Search for the cell housing the specified text and yield its (X, Y) center coordinate. 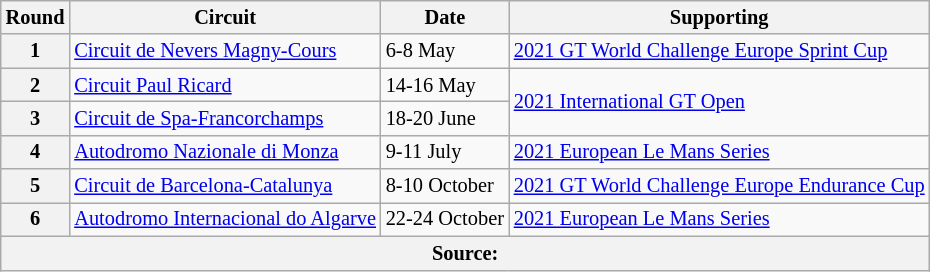
2 (36, 85)
Source: (466, 253)
Autodromo Internacional do Algarve (224, 219)
18-20 June (445, 118)
22-24 October (445, 219)
2021 International GT Open (720, 102)
Circuit Paul Ricard (224, 85)
Circuit de Barcelona-Catalunya (224, 186)
6-8 May (445, 51)
6 (36, 219)
Circuit de Nevers Magny-Cours (224, 51)
Circuit de Spa-Francorchamps (224, 118)
9-11 July (445, 152)
4 (36, 152)
8-10 October (445, 186)
14-16 May (445, 85)
2021 GT World Challenge Europe Sprint Cup (720, 51)
Circuit (224, 17)
Round (36, 17)
1 (36, 51)
2021 GT World Challenge Europe Endurance Cup (720, 186)
5 (36, 186)
Date (445, 17)
Autodromo Nazionale di Monza (224, 152)
3 (36, 118)
Supporting (720, 17)
